Identify which cell holds the provided text, then report its [x, y] central coordinate. 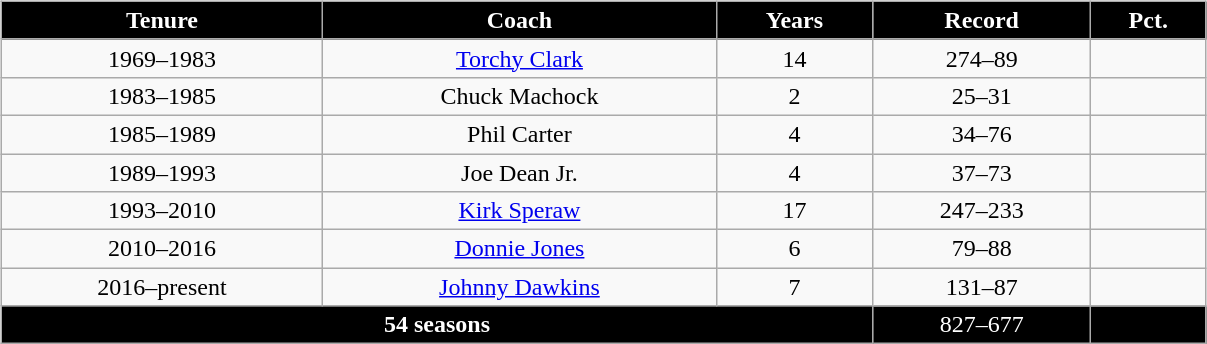
34–76 [982, 134]
6 [794, 249]
Donnie Jones [520, 249]
1983–1985 [162, 96]
Pct. [1148, 20]
Kirk Speraw [520, 211]
1985–1989 [162, 134]
14 [794, 58]
827–677 [982, 325]
Joe Dean Jr. [520, 173]
Torchy Clark [520, 58]
2010–2016 [162, 249]
Tenure [162, 20]
54 seasons [437, 325]
Years [794, 20]
2 [794, 96]
131–87 [982, 287]
1993–2010 [162, 211]
37–73 [982, 173]
1989–1993 [162, 173]
1969–1983 [162, 58]
79–88 [982, 249]
Coach [520, 20]
Johnny Dawkins [520, 287]
2016–present [162, 287]
Chuck Machock [520, 96]
Phil Carter [520, 134]
7 [794, 287]
Record [982, 20]
274–89 [982, 58]
25–31 [982, 96]
247–233 [982, 211]
17 [794, 211]
